Find where the given text appears and provide that cell's center as [x, y] coordinate. 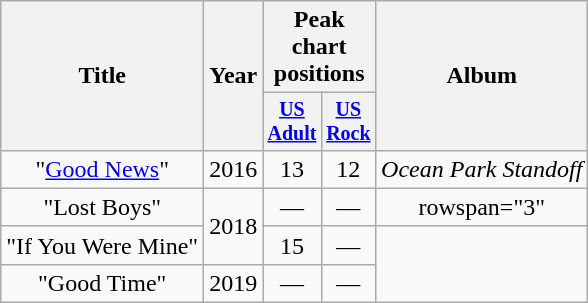
USAdult [292, 122]
15 [292, 245]
2016 [234, 169]
Peak chartpositions [320, 47]
2019 [234, 283]
Year [234, 76]
12 [348, 169]
Album [482, 76]
"Good News" [102, 169]
Ocean Park Standoff [482, 169]
"If You Were Mine" [102, 245]
Title [102, 76]
USRock [348, 122]
"Lost Boys" [102, 207]
rowspan="3" [482, 207]
2018 [234, 226]
"Good Time" [102, 283]
13 [292, 169]
